Output the [x, y] coordinate of the center of the cell containing the given text.  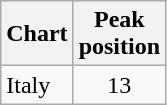
Chart [37, 34]
Peakposition [119, 34]
13 [119, 85]
Italy [37, 85]
